Find where the given text appears and provide that cell's center as [X, Y] coordinate. 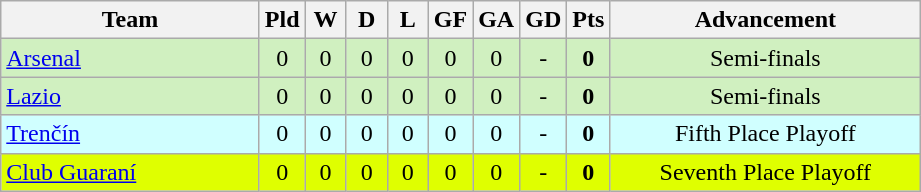
Pld [282, 20]
Team [130, 20]
GD [544, 20]
D [366, 20]
Advancement [766, 20]
Seventh Place Playoff [766, 172]
W [326, 20]
Fifth Place Playoff [766, 134]
GF [450, 20]
GA [496, 20]
Trenčín [130, 134]
Lazio [130, 96]
L [408, 20]
Arsenal [130, 58]
Club Guaraní [130, 172]
Pts [588, 20]
